Identify which cell holds the provided text, then report its (X, Y) central coordinate. 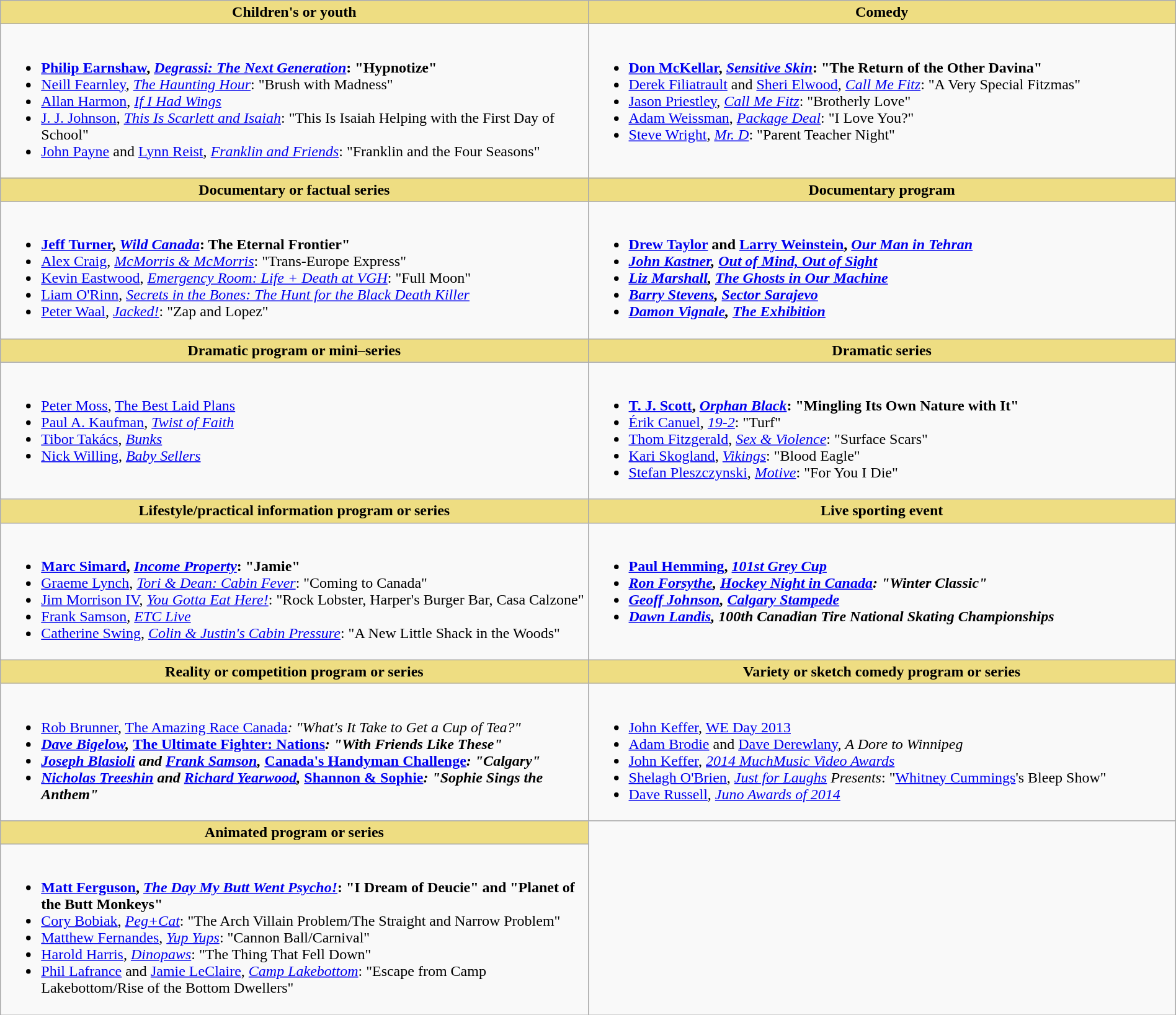
Animated program or series (294, 832)
Dramatic program or mini–series (294, 350)
Documentary program (882, 190)
Dramatic series (882, 350)
Variety or sketch comedy program or series (882, 671)
Documentary or factual series (294, 190)
Children's or youth (294, 12)
Comedy (882, 12)
Live sporting event (882, 511)
Lifestyle/practical information program or series (294, 511)
Reality or competition program or series (294, 671)
Peter Moss, The Best Laid PlansPaul A. Kaufman, Twist of FaithTibor Takács, BunksNick Willing, Baby Sellers (294, 430)
